Output the (X, Y) coordinate of the center of the cell containing the given text.  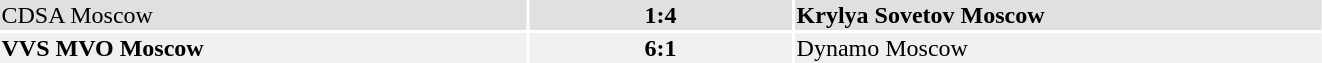
VVS MVO Moscow (263, 48)
1:4 (660, 15)
CDSA Moscow (263, 15)
Krylya Sovetov Moscow (1058, 15)
6:1 (660, 48)
Dynamo Moscow (1058, 48)
